Identify which cell holds the provided text, then report its [x, y] central coordinate. 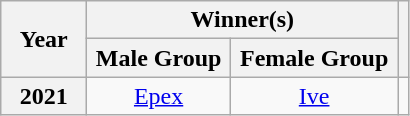
Year [44, 39]
Winner(s) [242, 20]
Male Group [159, 58]
Female Group [314, 58]
Epex [159, 96]
Ive [314, 96]
2021 [44, 96]
